Capture the cell that displays the provided text and extract its [x, y] central coordinate. 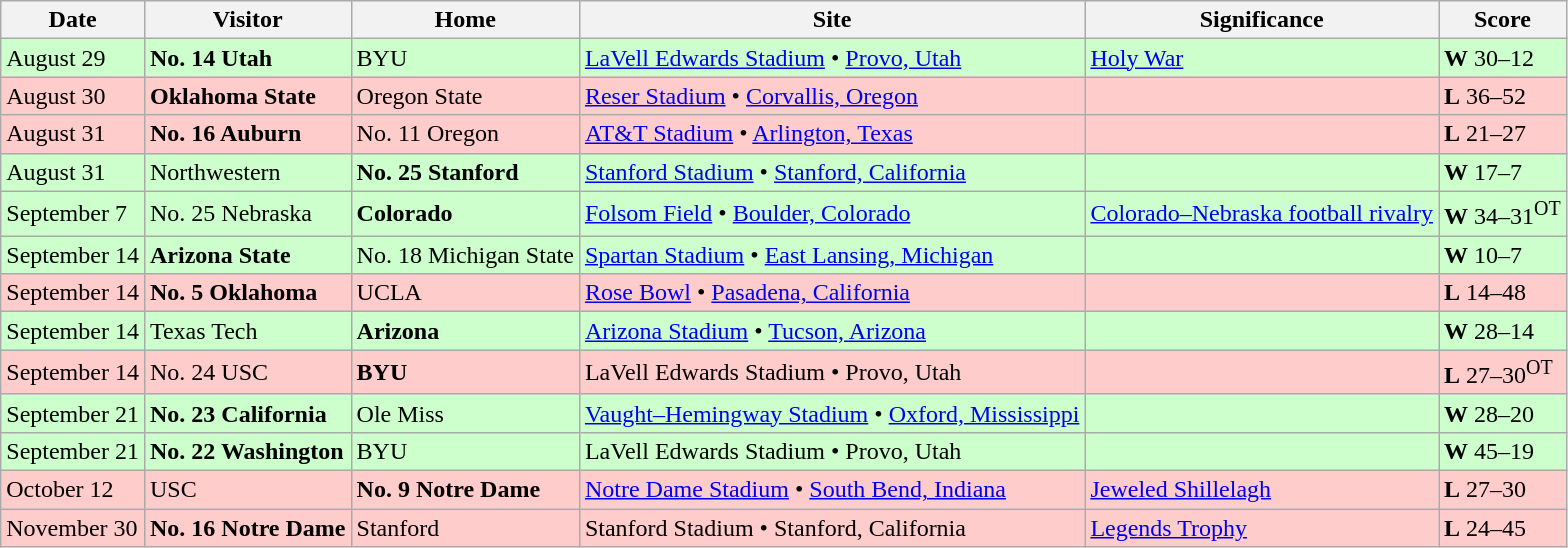
Notre Dame Stadium • South Bend, Indiana [832, 489]
W 45–19 [1502, 451]
L 24–45 [1502, 528]
Ole Miss [465, 413]
No. 9 Notre Dame [465, 489]
AT&T Stadium • Arlington, Texas [832, 134]
W 17–7 [1502, 172]
L 36–52 [1502, 96]
Arizona Stadium • Tucson, Arizona [832, 331]
August 30 [73, 96]
Colorado–Nebraska football rivalry [1262, 214]
Vaught–Hemingway Stadium • Oxford, Mississippi [832, 413]
No. 22 Washington [248, 451]
Oregon State [465, 96]
Score [1502, 20]
Reser Stadium • Corvallis, Oregon [832, 96]
November 30 [73, 528]
L 27–30OT [1502, 372]
L 14–48 [1502, 293]
September 7 [73, 214]
Arizona [465, 331]
Arizona State [248, 255]
L 21–27 [1502, 134]
L 27–30 [1502, 489]
No. 24 USC [248, 372]
Northwestern [248, 172]
Site [832, 20]
October 12 [73, 489]
August 29 [73, 58]
Spartan Stadium • East Lansing, Michigan [832, 255]
No. 23 California [248, 413]
No. 16 Auburn [248, 134]
UCLA [465, 293]
USC [248, 489]
Oklahoma State [248, 96]
Holy War [1262, 58]
Significance [1262, 20]
W 34–31OT [1502, 214]
W 28–20 [1502, 413]
Visitor [248, 20]
No. 14 Utah [248, 58]
W 28–14 [1502, 331]
No. 11 Oregon [465, 134]
Legends Trophy [1262, 528]
No. 25 Nebraska [248, 214]
No. 25 Stanford [465, 172]
W 10–7 [1502, 255]
Stanford [465, 528]
Rose Bowl • Pasadena, California [832, 293]
W 30–12 [1502, 58]
No. 18 Michigan State [465, 255]
Home [465, 20]
No. 5 Oklahoma [248, 293]
Texas Tech [248, 331]
No. 16 Notre Dame [248, 528]
Jeweled Shillelagh [1262, 489]
Colorado [465, 214]
Date [73, 20]
Folsom Field • Boulder, Colorado [832, 214]
